Capture the cell that displays the provided text and extract its (x, y) central coordinate. 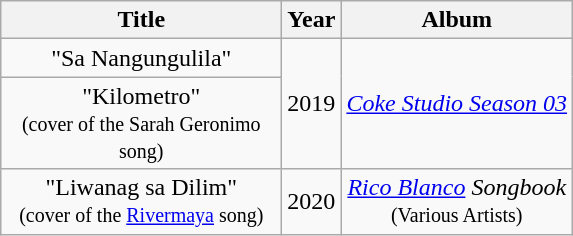
"Liwanag sa Dilim" (cover of the Rivermaya song) (142, 202)
Year (312, 20)
Title (142, 20)
"Sa Nangungulila" (142, 58)
Rico Blanco Songbook (Various Artists) (457, 202)
Coke Studio Season 03 (457, 104)
Album (457, 20)
"Kilometro" (cover of the Sarah Geronimo song) (142, 123)
2019 (312, 104)
2020 (312, 202)
